Pinpoint the cell where the given text exists, returning its (X, Y) midpoint coordinate. 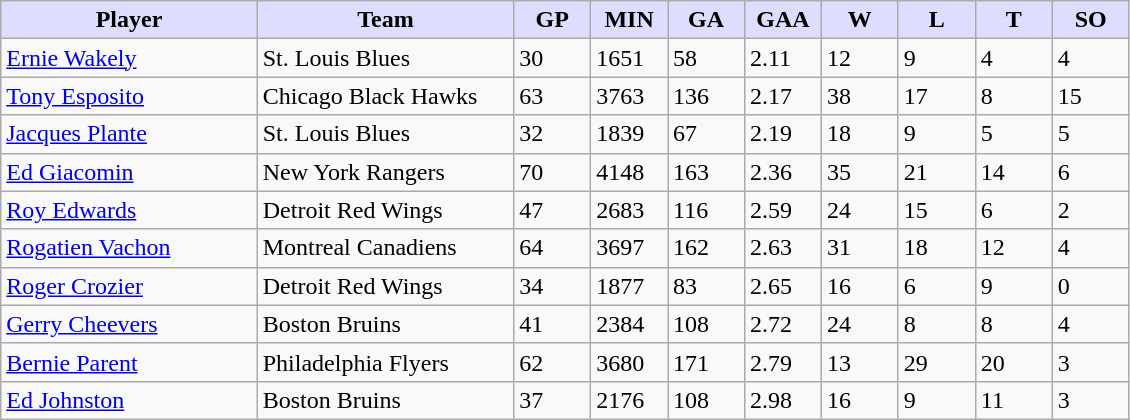
62 (552, 362)
63 (552, 96)
3763 (630, 96)
3680 (630, 362)
Team (385, 20)
2.59 (782, 210)
New York Rangers (385, 172)
1651 (630, 58)
70 (552, 172)
35 (860, 172)
29 (936, 362)
64 (552, 248)
GA (706, 20)
W (860, 20)
116 (706, 210)
Gerry Cheevers (129, 324)
162 (706, 248)
Roger Crozier (129, 286)
2.98 (782, 400)
T (1014, 20)
Ed Johnston (129, 400)
Ed Giacomin (129, 172)
11 (1014, 400)
GP (552, 20)
83 (706, 286)
41 (552, 324)
14 (1014, 172)
38 (860, 96)
2384 (630, 324)
Rogatien Vachon (129, 248)
2.65 (782, 286)
17 (936, 96)
Bernie Parent (129, 362)
0 (1090, 286)
1839 (630, 134)
2.63 (782, 248)
171 (706, 362)
21 (936, 172)
2.36 (782, 172)
Chicago Black Hawks (385, 96)
30 (552, 58)
13 (860, 362)
2.19 (782, 134)
Ernie Wakely (129, 58)
3697 (630, 248)
Philadelphia Flyers (385, 362)
1877 (630, 286)
34 (552, 286)
Montreal Canadiens (385, 248)
2 (1090, 210)
2.17 (782, 96)
GAA (782, 20)
L (936, 20)
Tony Esposito (129, 96)
31 (860, 248)
32 (552, 134)
4148 (630, 172)
SO (1090, 20)
37 (552, 400)
58 (706, 58)
Roy Edwards (129, 210)
163 (706, 172)
67 (706, 134)
47 (552, 210)
2176 (630, 400)
2.72 (782, 324)
136 (706, 96)
2683 (630, 210)
2.11 (782, 58)
Player (129, 20)
Jacques Plante (129, 134)
2.79 (782, 362)
20 (1014, 362)
MIN (630, 20)
